Capture the cell that displays the provided text and extract its (x, y) central coordinate. 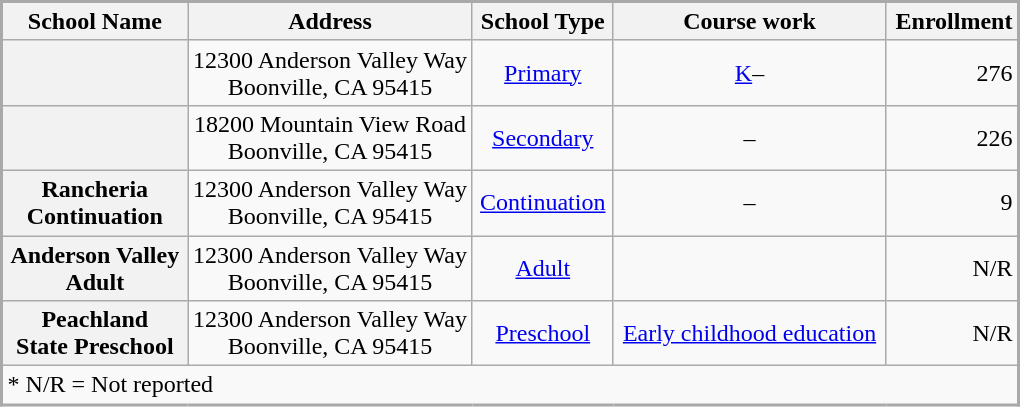
Address (330, 22)
226 (952, 138)
9 (952, 202)
Enrollment (952, 22)
Early childhood education (750, 334)
* N/R = Not reported (510, 386)
PeachlandState Preschool (94, 334)
Adult (542, 268)
Course work (750, 22)
School Type (542, 22)
Primary (542, 72)
18200 Mountain View RoadBoonville, CA 95415 (330, 138)
School Name (94, 22)
K– (750, 72)
Anderson ValleyAdult (94, 268)
276 (952, 72)
Continuation (542, 202)
Preschool (542, 334)
Secondary (542, 138)
RancheriaContinuation (94, 202)
